Determine the (X, Y) coordinate at the center of the cell enclosing the given text.  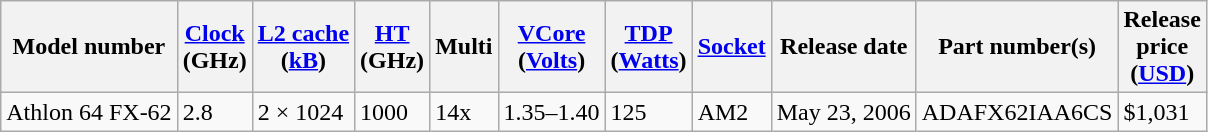
AM2 (732, 112)
ADAFX62IAA6CS (1017, 112)
Release date (844, 47)
1.35–1.40 (552, 112)
Model number (89, 47)
125 (648, 112)
2.8 (214, 112)
2 × 1024 (303, 112)
1000 (392, 112)
Part number(s) (1017, 47)
TDP(Watts) (648, 47)
Athlon 64 FX-62 (89, 112)
HT(GHz) (392, 47)
14x (464, 112)
Clock(GHz) (214, 47)
Multi (464, 47)
Releaseprice(USD) (1162, 47)
Socket (732, 47)
VCore(Volts) (552, 47)
$1,031 (1162, 112)
L2 cache(kB) (303, 47)
May 23, 2006 (844, 112)
